Output the [x, y] coordinate of the center of the cell containing the given text.  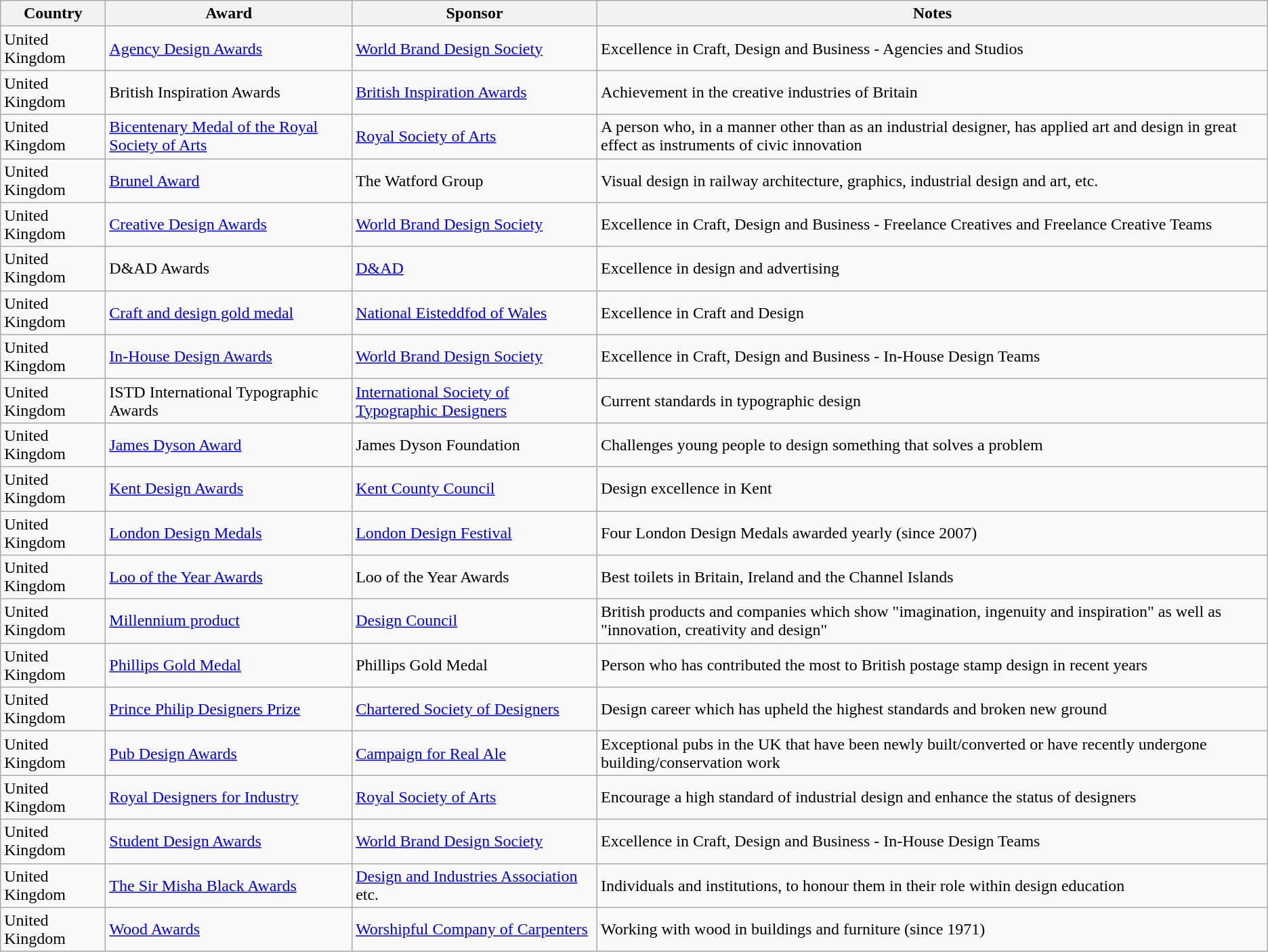
Worshipful Company of Carpenters [475, 929]
Bicentenary Medal of the Royal Society of Arts [229, 137]
London Design Festival [475, 532]
Design excellence in Kent [932, 489]
Kent Design Awards [229, 489]
British products and companies which show "imagination, ingenuity and inspiration" as well as "innovation, creativity and design" [932, 622]
Encourage a high standard of industrial design and enhance the status of designers [932, 798]
Craft and design gold medal [229, 313]
Person who has contributed the most to British postage stamp design in recent years [932, 665]
Royal Designers for Industry [229, 798]
Challenges young people to design something that solves a problem [932, 444]
National Eisteddfod of Wales [475, 313]
The Watford Group [475, 180]
James Dyson Award [229, 444]
Individuals and institutions, to honour them in their role within design education [932, 886]
Excellence in design and advertising [932, 268]
Creative Design Awards [229, 225]
Best toilets in Britain, Ireland and the Channel Islands [932, 577]
Sponsor [475, 14]
Design Council [475, 622]
Current standards in typographic design [932, 401]
The Sir Misha Black Awards [229, 886]
Excellence in Craft, Design and Business - Freelance Creatives and Freelance Creative Teams [932, 225]
Achievement in the creative industries of Britain [932, 92]
Excellence in Craft, Design and Business - Agencies and Studios [932, 49]
D&AD [475, 268]
Award [229, 14]
Student Design Awards [229, 841]
Notes [932, 14]
Wood Awards [229, 929]
Working with wood in buildings and furniture (since 1971) [932, 929]
In-House Design Awards [229, 356]
Excellence in Craft and Design [932, 313]
Design and Industries Association etc. [475, 886]
Kent County Council [475, 489]
Country [53, 14]
D&AD Awards [229, 268]
Four London Design Medals awarded yearly (since 2007) [932, 532]
Visual design in railway architecture, graphics, industrial design and art, etc. [932, 180]
Chartered Society of Designers [475, 710]
ISTD International Typographic Awards [229, 401]
International Society of Typographic Designers [475, 401]
A person who, in a manner other than as an industrial designer, has applied art and design in great effect as instruments of civic innovation [932, 137]
Prince Philip Designers Prize [229, 710]
Design career which has upheld the highest standards and broken new ground [932, 710]
Exceptional pubs in the UK that have been newly built/converted or have recently undergone building/conservation work [932, 753]
Pub Design Awards [229, 753]
Brunel Award [229, 180]
London Design Medals [229, 532]
Millennium product [229, 622]
Agency Design Awards [229, 49]
James Dyson Foundation [475, 444]
Campaign for Real Ale [475, 753]
